Determine the (X, Y) coordinate at the center of the cell enclosing the given text.  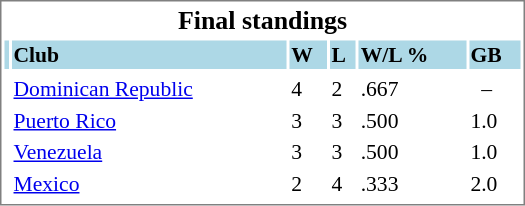
.667 (412, 89)
Dominican Republic (150, 89)
Venezuela (150, 152)
Final standings (262, 20)
GB (495, 54)
W (308, 54)
2.0 (495, 184)
L (343, 54)
Puerto Rico (150, 120)
Mexico (150, 184)
– (495, 89)
Club (150, 54)
.333 (412, 184)
W/L % (412, 54)
